Pinpoint the cell where the given text exists, returning its [x, y] midpoint coordinate. 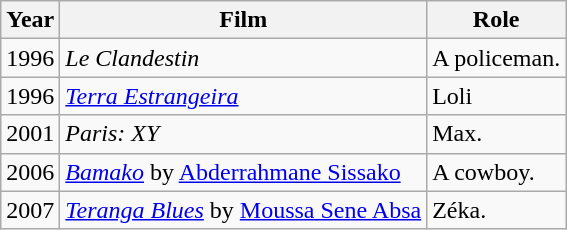
Zéka. [496, 210]
Role [496, 20]
A cowboy. [496, 172]
Film [244, 20]
Year [30, 20]
Max. [496, 134]
2006 [30, 172]
2001 [30, 134]
Teranga Blues by Moussa Sene Absa [244, 210]
Bamako by Abderrahmane Sissako [244, 172]
Terra Estrangeira [244, 96]
Loli [496, 96]
A policeman. [496, 58]
Le Clandestin [244, 58]
2007 [30, 210]
Paris: XY [244, 134]
